Provide the (x, y) coordinate of the cell's center where the given text is located.  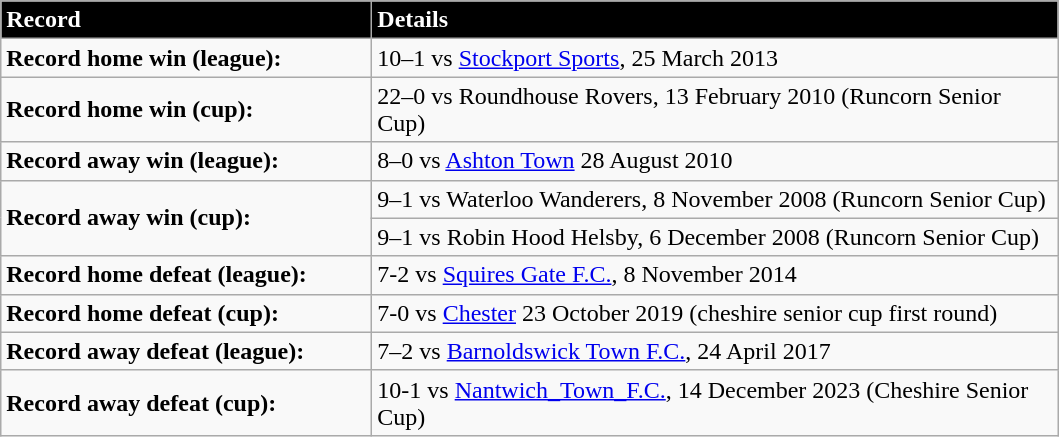
Details (715, 20)
10–1 vs Stockport Sports, 25 March 2013 (715, 58)
10-1 vs Nantwich_Town_F.C., 14 December 2023 (Cheshire Senior Cup) (715, 402)
Record home win (league): (186, 58)
Record away win (cup): (186, 218)
Record away defeat (league): (186, 351)
Record home win (cup): (186, 110)
7–2 vs Barnoldswick Town F.C., 24 April 2017 (715, 351)
22–0 vs Roundhouse Rovers, 13 February 2010 (Runcorn Senior Cup) (715, 110)
Record away win (league): (186, 161)
9–1 vs Robin Hood Helsby, 6 December 2008 (Runcorn Senior Cup) (715, 237)
7-2 vs Squires Gate F.C., 8 November 2014 (715, 275)
Record away defeat (cup): (186, 402)
Record home defeat (cup): (186, 313)
Record (186, 20)
7-0 vs Chester 23 October 2019 (cheshire senior cup first round) (715, 313)
8–0 vs Ashton Town 28 August 2010 (715, 161)
Record home defeat (league): (186, 275)
9–1 vs Waterloo Wanderers, 8 November 2008 (Runcorn Senior Cup) (715, 199)
